Locate the cell with the specified text and output its (X, Y) center coordinate. 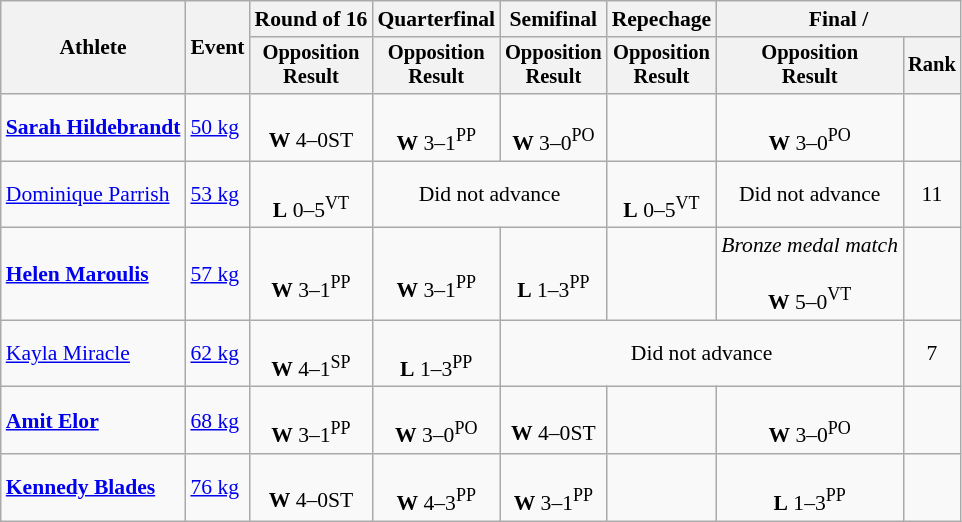
W 4–3PP (436, 488)
Kennedy Blades (94, 488)
Dominique Parrish (94, 194)
76 kg (217, 488)
Kayla Miracle (94, 354)
Repechage (662, 19)
Event (217, 48)
68 kg (217, 420)
Semifinal (554, 19)
Bronze medal matchW 5–0VT (810, 274)
Round of 16 (312, 19)
Rank (932, 66)
Final / (838, 19)
7 (932, 354)
Quarterfinal (436, 19)
11 (932, 194)
Sarah Hildebrandt (94, 128)
W 4–1SP (312, 354)
57 kg (217, 274)
Amit Elor (94, 420)
50 kg (217, 128)
62 kg (217, 354)
53 kg (217, 194)
Helen Maroulis (94, 274)
Athlete (94, 48)
